Find where the given text appears and provide that cell's center as [x, y] coordinate. 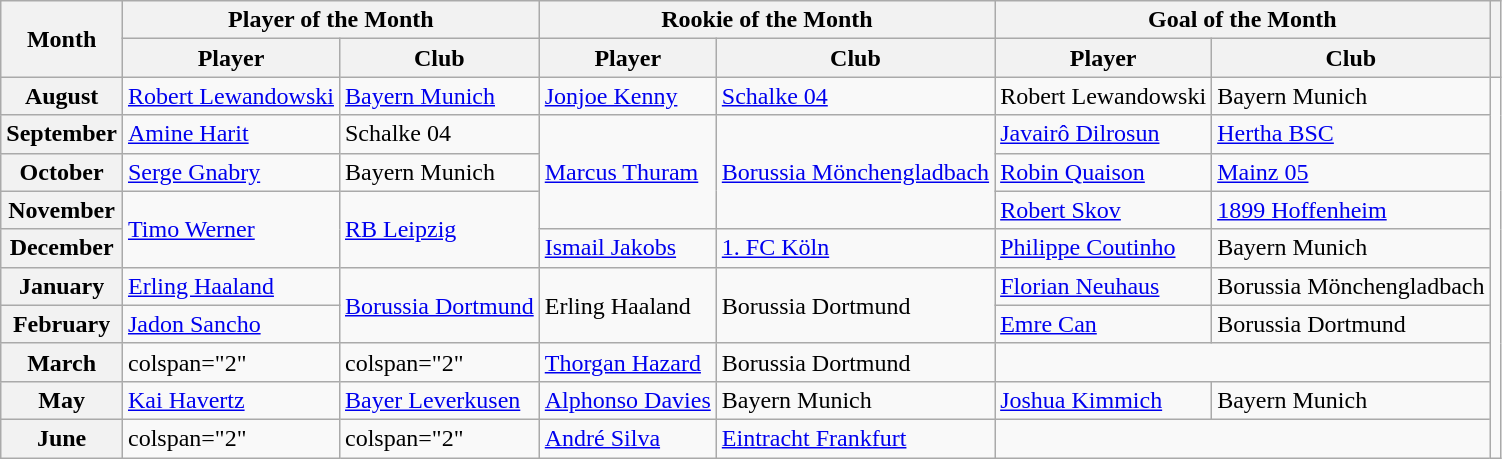
Thorgan Hazard [628, 362]
February [62, 324]
Ismail Jakobs [628, 248]
Alphonso Davies [628, 400]
Robert Skov [1104, 210]
Goal of the Month [1242, 20]
Timo Werner [230, 229]
Florian Neuhaus [1104, 286]
Joshua Kimmich [1104, 400]
March [62, 362]
Jonjoe Kenny [628, 96]
Philippe Coutinho [1104, 248]
Bayer Leverkusen [439, 400]
Eintracht Frankfurt [855, 438]
August [62, 96]
Player of the Month [330, 20]
Serge Gnabry [230, 172]
Rookie of the Month [766, 20]
Javairô Dilrosun [1104, 134]
May [62, 400]
November [62, 210]
December [62, 248]
Marcus Thuram [628, 172]
RB Leipzig [439, 229]
André Silva [628, 438]
Robin Quaison [1104, 172]
Emre Can [1104, 324]
September [62, 134]
January [62, 286]
Amine Harit [230, 134]
1. FC Köln [855, 248]
1899 Hoffenheim [1351, 210]
Kai Havertz [230, 400]
Jadon Sancho [230, 324]
Mainz 05 [1351, 172]
June [62, 438]
October [62, 172]
Month [62, 39]
Hertha BSC [1351, 134]
